Capture the cell that displays the provided text and extract its [X, Y] central coordinate. 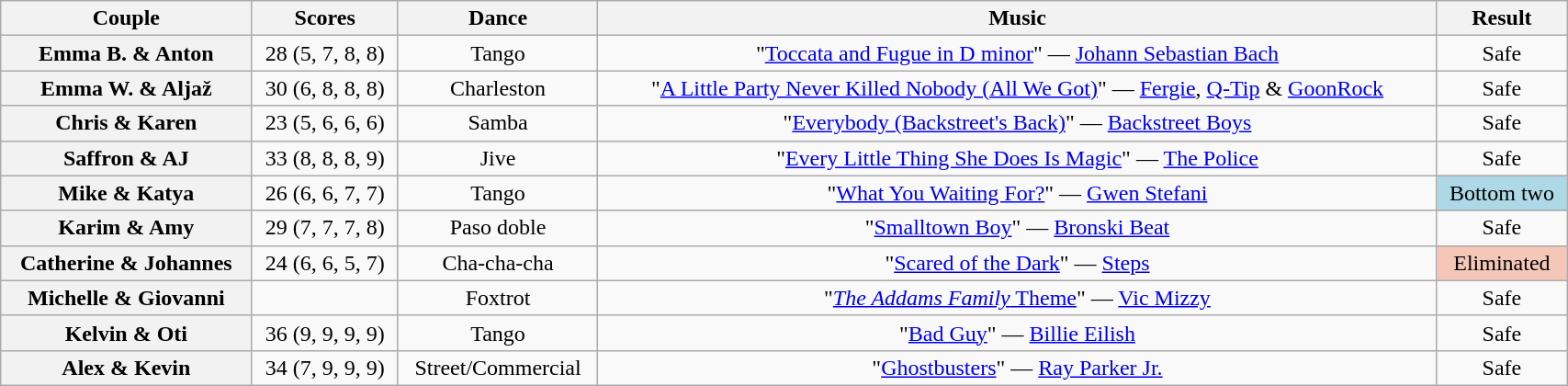
"The Addams Family Theme" — Vic Mizzy [1018, 298]
Catherine & Johannes [127, 263]
30 (6, 8, 8, 8) [325, 88]
"Ghostbusters" — Ray Parker Jr. [1018, 368]
"What You Waiting For?" — Gwen Stefani [1018, 193]
Charleston [498, 88]
"A Little Party Never Killed Nobody (All We Got)" — Fergie, Q-Tip & GoonRock [1018, 88]
Foxtrot [498, 298]
Couple [127, 18]
36 (9, 9, 9, 9) [325, 333]
"Scared of the Dark" — Steps [1018, 263]
Bottom two [1501, 193]
Karim & Amy [127, 228]
Cha-cha-cha [498, 263]
Jive [498, 158]
Kelvin & Oti [127, 333]
Emma W. & Aljaž [127, 88]
33 (8, 8, 8, 9) [325, 158]
Samba [498, 123]
"Smalltown Boy" — Bronski Beat [1018, 228]
"Toccata and Fugue in D minor" — Johann Sebastian Bach [1018, 53]
Music [1018, 18]
26 (6, 6, 7, 7) [325, 193]
Alex & Kevin [127, 368]
Scores [325, 18]
Chris & Karen [127, 123]
Paso doble [498, 228]
"Everybody (Backstreet's Back)" — Backstreet Boys [1018, 123]
Street/Commercial [498, 368]
29 (7, 7, 7, 8) [325, 228]
34 (7, 9, 9, 9) [325, 368]
23 (5, 6, 6, 6) [325, 123]
"Every Little Thing She Does Is Magic" — The Police [1018, 158]
Eliminated [1501, 263]
Saffron & AJ [127, 158]
28 (5, 7, 8, 8) [325, 53]
Mike & Katya [127, 193]
Dance [498, 18]
"Bad Guy" — Billie Eilish [1018, 333]
Michelle & Giovanni [127, 298]
Result [1501, 18]
Emma B. & Anton [127, 53]
24 (6, 6, 5, 7) [325, 263]
